Locate the cell with the specified text and output its [X, Y] center coordinate. 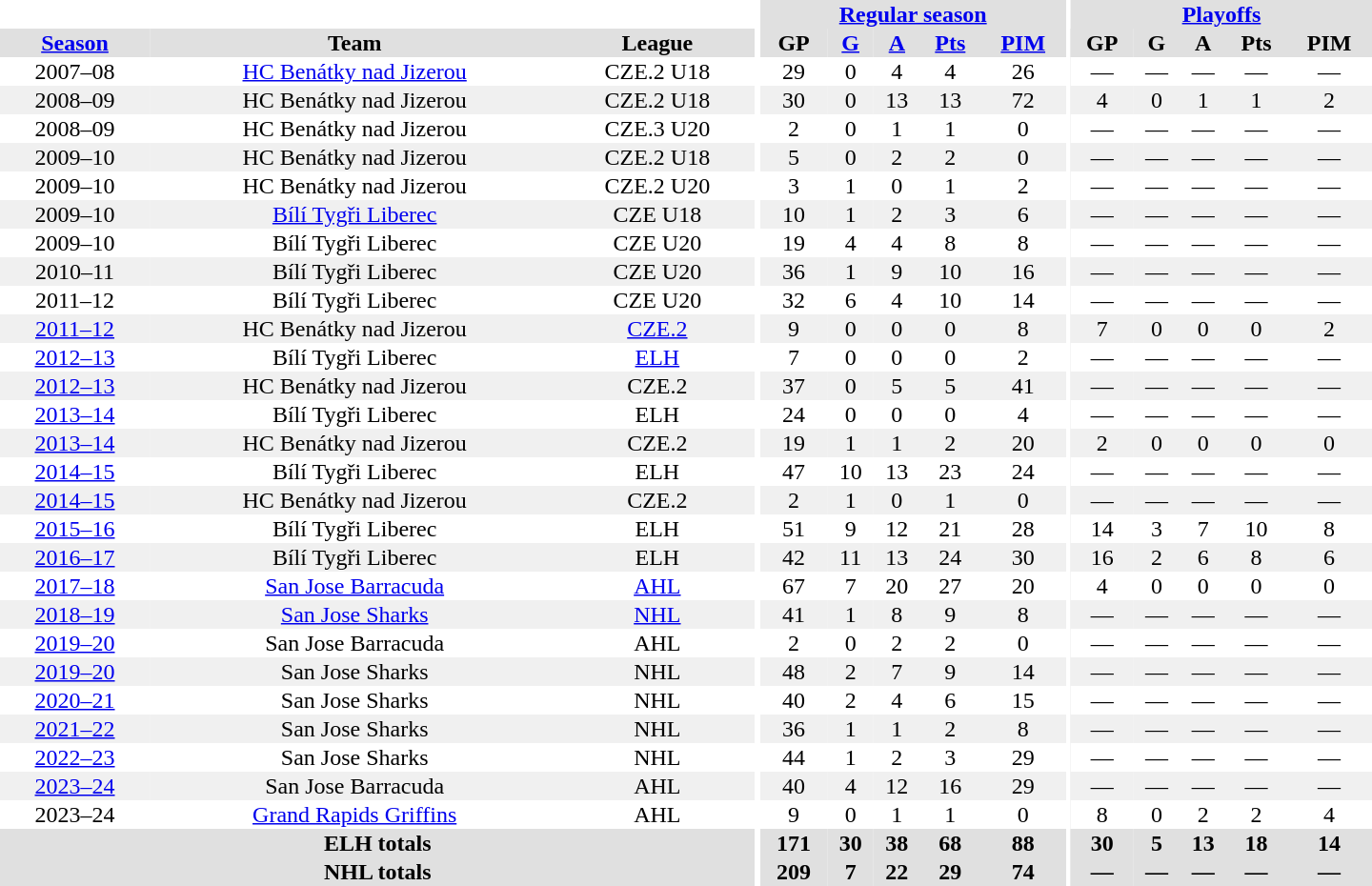
2018–19 [74, 614]
2020–21 [74, 700]
2010–11 [74, 272]
88 [1023, 843]
ELH totals [377, 843]
47 [794, 472]
Regular season [913, 14]
32 [794, 300]
44 [794, 757]
51 [794, 529]
11 [850, 557]
2017–18 [74, 586]
23 [951, 472]
21 [951, 529]
27 [951, 586]
Team [354, 43]
CZE U18 [657, 214]
2022–23 [74, 757]
18 [1256, 843]
Playoffs [1221, 14]
15 [1023, 700]
2007–08 [74, 71]
22 [898, 872]
2016–17 [74, 557]
League [657, 43]
28 [1023, 529]
171 [794, 843]
74 [1023, 872]
CZE.2 U20 [657, 186]
48 [794, 672]
67 [794, 586]
37 [794, 386]
209 [794, 872]
68 [951, 843]
Season [74, 43]
NHL totals [377, 872]
CZE.3 U20 [657, 129]
2021–22 [74, 729]
Grand Rapids Griffins [354, 815]
72 [1023, 100]
42 [794, 557]
38 [898, 843]
26 [1023, 71]
2015–16 [74, 529]
